From the cell containing the given text, extract its center point as (X, Y) coordinate. 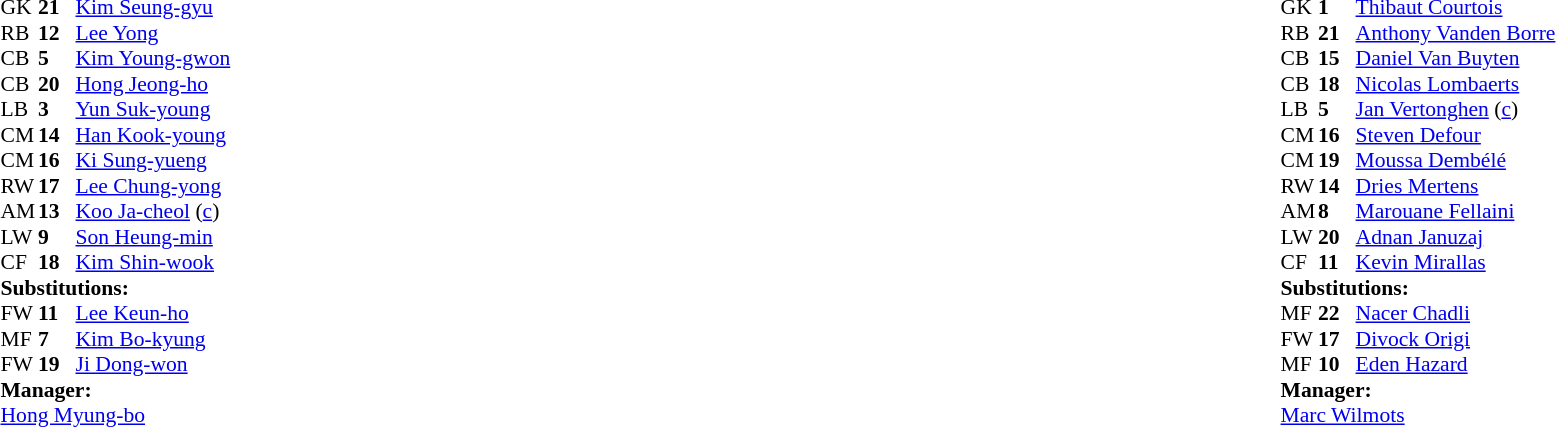
7 (57, 339)
Lee Yong (154, 33)
Moussa Dembélé (1456, 161)
22 (1337, 313)
Marouane Fellaini (1456, 211)
Son Heung-min (154, 237)
Lee Chung-yong (154, 186)
Lee Keun-ho (154, 313)
Ki Sung-yueng (154, 161)
Kim Shin-wook (154, 263)
Hong Jeong-ho (154, 84)
Yun Suk-young (154, 109)
8 (1337, 211)
10 (1337, 365)
15 (1337, 59)
Han Kook-young (154, 135)
Anthony Vanden Borre (1456, 33)
3 (57, 109)
21 (1337, 33)
Nicolas Lombaerts (1456, 84)
Ji Dong-won (154, 365)
Daniel Van Buyten (1456, 59)
12 (57, 33)
Divock Origi (1456, 339)
Nacer Chadli (1456, 313)
Steven Defour (1456, 135)
Kevin Mirallas (1456, 263)
Adnan Januzaj (1456, 237)
Eden Hazard (1456, 365)
Jan Vertonghen (c) (1456, 109)
13 (57, 211)
Kim Bo-kyung (154, 339)
9 (57, 237)
Dries Mertens (1456, 186)
Koo Ja-cheol (c) (154, 211)
Kim Young-gwon (154, 59)
